Find where the given text appears and provide that cell's center as [X, Y] coordinate. 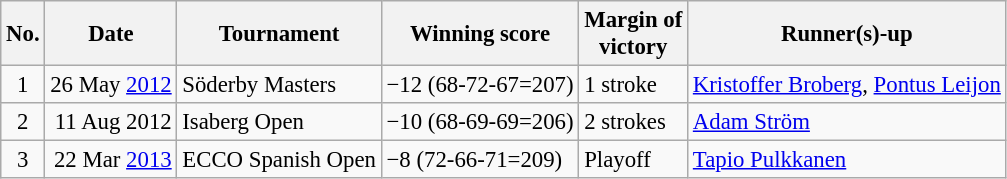
1 [23, 85]
Adam Ström [848, 122]
11 Aug 2012 [111, 122]
Runner(s)-up [848, 34]
Tournament [279, 34]
Isaberg Open [279, 122]
Tapio Pulkkanen [848, 160]
1 stroke [634, 85]
−10 (68-69-69=206) [480, 122]
26 May 2012 [111, 85]
−12 (68-72-67=207) [480, 85]
2 [23, 122]
No. [23, 34]
Söderby Masters [279, 85]
ECCO Spanish Open [279, 160]
2 strokes [634, 122]
3 [23, 160]
Playoff [634, 160]
22 Mar 2013 [111, 160]
−8 (72-66-71=209) [480, 160]
Kristoffer Broberg, Pontus Leijon [848, 85]
Margin ofvictory [634, 34]
Date [111, 34]
Winning score [480, 34]
